Pinpoint the cell where the given text exists, returning its [X, Y] midpoint coordinate. 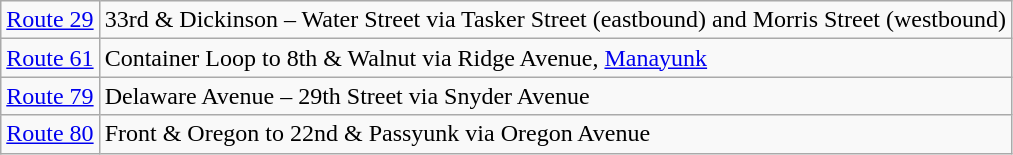
Delaware Avenue – 29th Street via Snyder Avenue [555, 96]
Route 29 [50, 20]
Route 79 [50, 96]
33rd & Dickinson – Water Street via Tasker Street (eastbound) and Morris Street (westbound) [555, 20]
Route 61 [50, 58]
Front & Oregon to 22nd & Passyunk via Oregon Avenue [555, 134]
Route 80 [50, 134]
Container Loop to 8th & Walnut via Ridge Avenue, Manayunk [555, 58]
